From the cell containing the given text, extract its center point as [X, Y] coordinate. 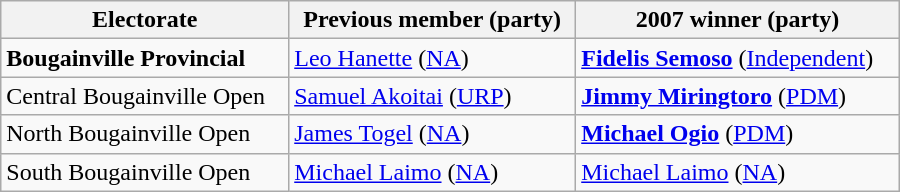
Central Bougainville Open [145, 96]
Previous member (party) [432, 20]
2007 winner (party) [738, 20]
Michael Ogio (PDM) [738, 134]
Fidelis Semoso (Independent) [738, 58]
Leo Hanette (NA) [432, 58]
Bougainville Provincial [145, 58]
James Togel (NA) [432, 134]
Jimmy Miringtoro (PDM) [738, 96]
North Bougainville Open [145, 134]
Samuel Akoitai (URP) [432, 96]
South Bougainville Open [145, 172]
Electorate [145, 20]
